Determine the [X, Y] coordinate at the center of the cell enclosing the given text.  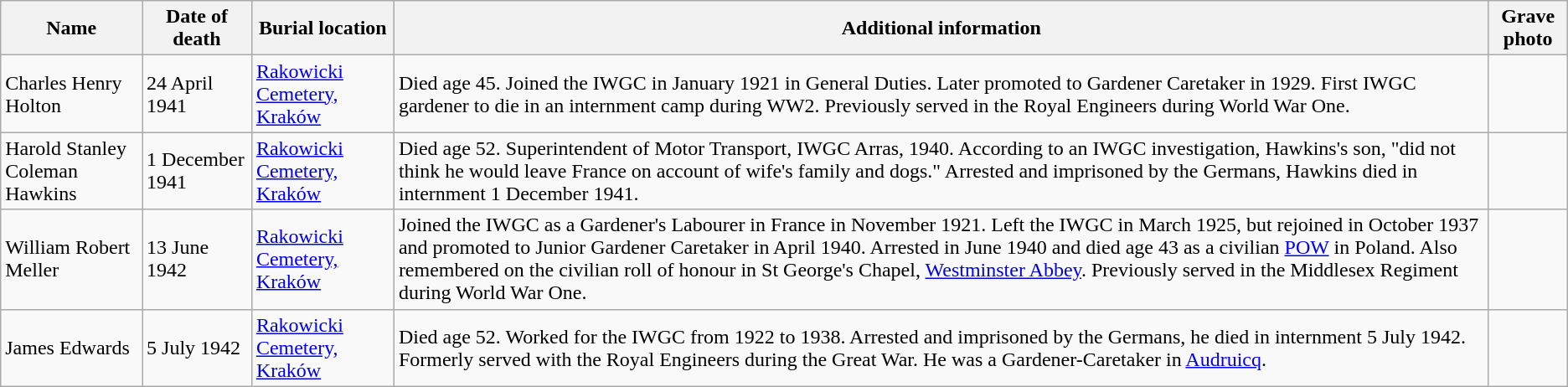
Date of death [198, 28]
13 June 1942 [198, 260]
Burial location [322, 28]
1 December 1941 [198, 171]
William Robert Meller [72, 260]
5 July 1942 [198, 348]
James Edwards [72, 348]
Charles Henry Holton [72, 94]
Harold Stanley Coleman Hawkins [72, 171]
Name [72, 28]
Additional information [941, 28]
Grave photo [1528, 28]
24 April 1941 [198, 94]
